Scan for the cell matching the given text and deliver its (x, y) coordinate at center. 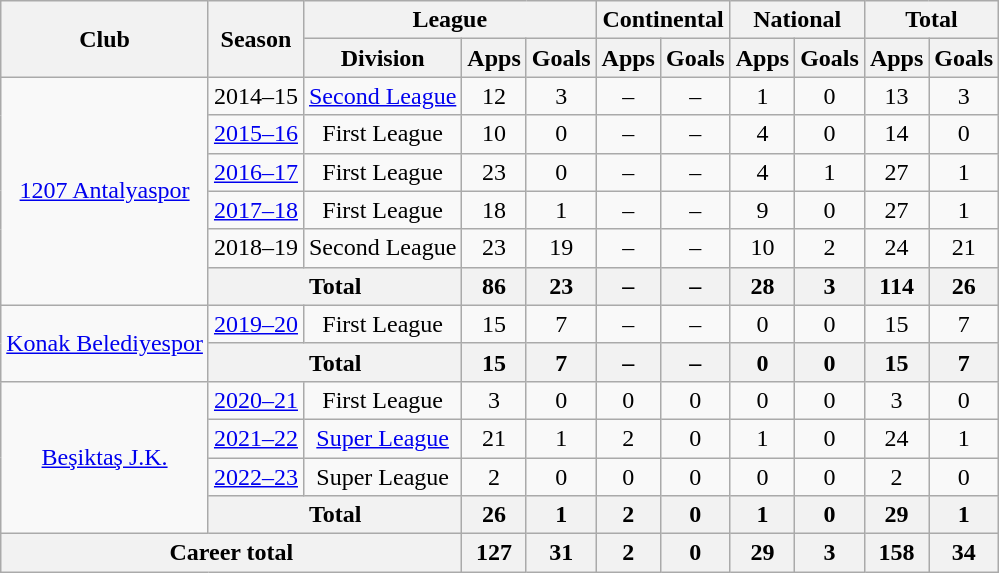
Beşiktaş J.K. (105, 457)
1207 Antalyaspor (105, 191)
127 (494, 553)
Continental (663, 20)
2019–20 (256, 324)
28 (762, 286)
Season (256, 39)
2015–16 (256, 134)
13 (896, 96)
2020–21 (256, 400)
2017–18 (256, 210)
League (450, 20)
Konak Belediyespor (105, 343)
2016–17 (256, 172)
19 (561, 248)
14 (896, 134)
158 (896, 553)
Career total (232, 553)
2021–22 (256, 438)
Club (105, 39)
31 (561, 553)
18 (494, 210)
86 (494, 286)
2018–19 (256, 248)
114 (896, 286)
2022–23 (256, 477)
National (797, 20)
2014–15 (256, 96)
34 (964, 553)
9 (762, 210)
Division (382, 58)
12 (494, 96)
